Return [X, Y] of the center of cell containing provided text 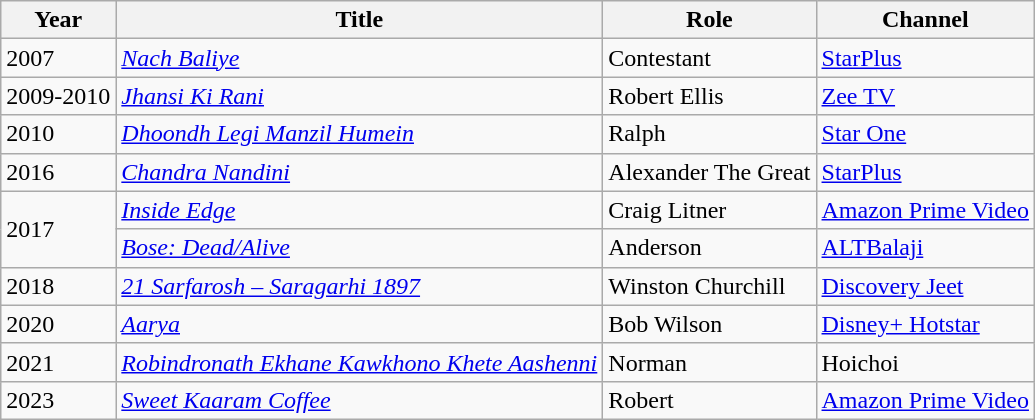
Role [710, 20]
Inside Edge [360, 210]
Zee TV [925, 96]
Star One [925, 134]
Sweet Kaaram Coffee [360, 400]
Aarya [360, 324]
2017 [58, 229]
2018 [58, 286]
ALTBalaji [925, 248]
21 Sarfarosh – Saragarhi 1897 [360, 286]
2023 [58, 400]
Norman [710, 362]
2010 [58, 134]
Nach Baliye [360, 58]
Anderson [710, 248]
Dhoondh Legi Manzil Humein [360, 134]
Chandra Nandini [360, 172]
Disney+ Hotstar [925, 324]
Ralph [710, 134]
2007 [58, 58]
2021 [58, 362]
2016 [58, 172]
2009-2010 [58, 96]
Robindronath Ekhane Kawkhono Khete Aashenni [360, 362]
Discovery Jeet [925, 286]
Title [360, 20]
Bose: Dead/Alive [360, 248]
Jhansi Ki Rani [360, 96]
Bob Wilson [710, 324]
Robert Ellis [710, 96]
Winston Churchill [710, 286]
2020 [58, 324]
Craig Litner [710, 210]
Alexander The Great [710, 172]
Hoichoi [925, 362]
Contestant [710, 58]
Channel [925, 20]
Robert [710, 400]
Year [58, 20]
